Detect which cell encompasses the target text, then output its (X, Y) center coordinate. 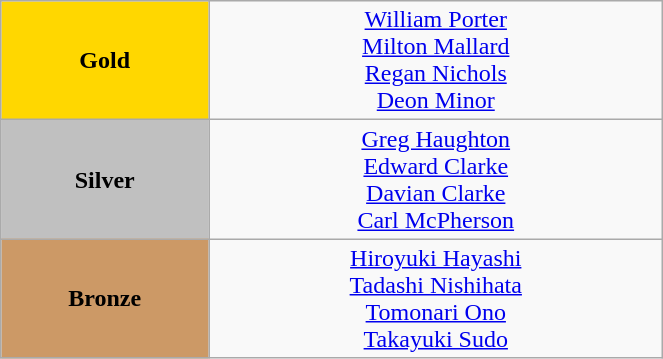
William PorterMilton MallardRegan NicholsDeon Minor (436, 60)
Silver (105, 180)
Hiroyuki HayashiTadashi NishihataTomonari OnoTakayuki Sudo (436, 298)
Greg HaughtonEdward ClarkeDavian ClarkeCarl McPherson (436, 180)
Gold (105, 60)
Bronze (105, 298)
